Pinpoint the cell where the given text exists, returning its [x, y] midpoint coordinate. 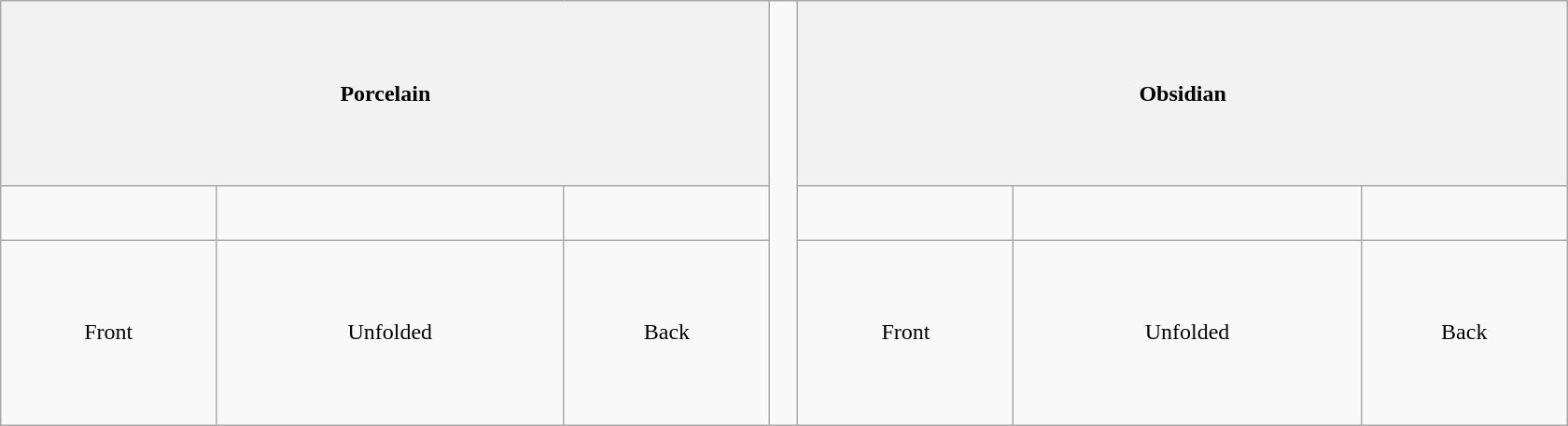
Porcelain [385, 93]
Obsidian [1183, 93]
